Determine the [X, Y] coordinate at the center of the cell enclosing the given text.  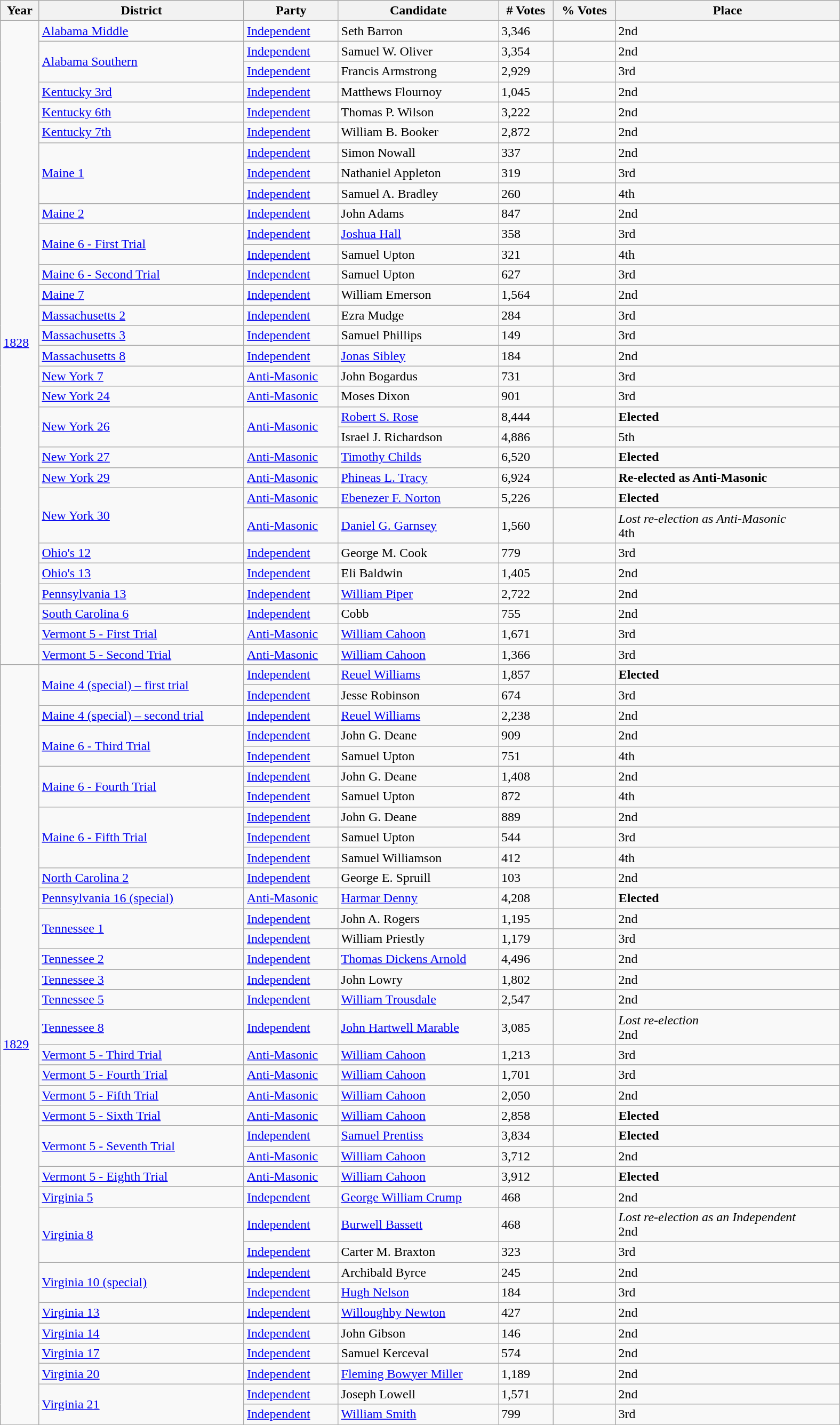
Virginia 5 [141, 1197]
Vermont 5 - Seventh Trial [141, 1146]
Virginia 14 [141, 1333]
North Carolina 2 [141, 878]
319 [526, 173]
284 [526, 315]
1,179 [526, 939]
323 [526, 1252]
Re-elected as Anti-Masonic [727, 477]
Kentucky 3rd [141, 92]
Thomas P. Wilson [418, 112]
District [141, 11]
Tennessee 5 [141, 1000]
Maine 2 [141, 213]
Joshua Hall [418, 234]
Jesse Robinson [418, 695]
Ohio's 12 [141, 553]
Virginia 20 [141, 1374]
1,802 [526, 980]
872 [526, 797]
Harmar Denny [418, 898]
1,560 [526, 525]
Alabama Southern [141, 61]
William B. Booker [418, 132]
6,520 [526, 457]
Samuel Prentiss [418, 1136]
Ebenezer F. Norton [418, 498]
3,834 [526, 1136]
Vermont 5 - Fourth Trial [141, 1075]
3,222 [526, 112]
New York 27 [141, 457]
Moses Dixon [418, 396]
Cobb [418, 614]
2,050 [526, 1095]
799 [526, 1414]
George E. Spruill [418, 878]
6,924 [526, 477]
1,213 [526, 1055]
901 [526, 396]
1,564 [526, 295]
5th [727, 437]
Massachusetts 8 [141, 356]
Daniel G. Garnsey [418, 525]
245 [526, 1272]
909 [526, 736]
4,496 [526, 959]
# Votes [526, 11]
Simon Nowall [418, 153]
Maine 6 - Fifth Trial [141, 837]
427 [526, 1313]
Archibald Byrce [418, 1272]
Virginia 17 [141, 1354]
Tennessee 2 [141, 959]
Lost re-election as an Independent2nd [727, 1224]
412 [526, 857]
3,346 [526, 31]
George M. Cook [418, 553]
New York 24 [141, 396]
John Bogardus [418, 376]
Seth Barron [418, 31]
2,722 [526, 594]
1,405 [526, 573]
Hugh Nelson [418, 1293]
William Piper [418, 594]
Thomas Dickens Arnold [418, 959]
3,354 [526, 51]
889 [526, 817]
Israel J. Richardson [418, 437]
Maine 1 [141, 173]
755 [526, 614]
Pennsylvania 13 [141, 594]
Ohio's 13 [141, 573]
Samuel W. Oliver [418, 51]
John A. Rogers [418, 918]
4,208 [526, 898]
8,444 [526, 417]
Lost re-election2nd [727, 1028]
Vermont 5 - Sixth Trial [141, 1116]
George William Crump [418, 1197]
Eli Baldwin [418, 573]
1828 [20, 343]
% Votes [585, 11]
Maine 6 - First Trial [141, 244]
Year [20, 11]
Burwell Bassett [418, 1224]
Kentucky 7th [141, 132]
Place [727, 11]
William Smith [418, 1414]
149 [526, 336]
John Hartwell Marable [418, 1028]
1,701 [526, 1075]
5,226 [526, 498]
Party [291, 11]
Vermont 5 - Third Trial [141, 1055]
3,912 [526, 1176]
103 [526, 878]
Virginia 13 [141, 1313]
Joseph Lowell [418, 1394]
New York 7 [141, 376]
1,671 [526, 634]
Candidate [418, 11]
Carter M. Braxton [418, 1252]
Maine 6 - Second Trial [141, 275]
2,858 [526, 1116]
Vermont 5 - First Trial [141, 634]
William Trousdale [418, 1000]
358 [526, 234]
Massachusetts 3 [141, 336]
337 [526, 153]
3,712 [526, 1156]
2,547 [526, 1000]
321 [526, 254]
260 [526, 193]
Fleming Bowyer Miller [418, 1374]
New York 26 [141, 427]
1,408 [526, 776]
1,045 [526, 92]
627 [526, 275]
Samuel A. Bradley [418, 193]
Samuel Phillips [418, 336]
Kentucky 6th [141, 112]
Samuel Williamson [418, 857]
Virginia 8 [141, 1235]
William Priestly [418, 939]
Maine 4 (special) – second trial [141, 715]
751 [526, 756]
2,872 [526, 132]
Jonas Sibley [418, 356]
1,189 [526, 1374]
Virginia 10 (special) [141, 1283]
Timothy Childs [418, 457]
1,195 [526, 918]
Tennessee 8 [141, 1028]
Maine 6 - Fourth Trial [141, 786]
Samuel Kerceval [418, 1354]
3,085 [526, 1028]
847 [526, 213]
Ezra Mudge [418, 315]
Maine 6 - Third Trial [141, 746]
Pennsylvania 16 (special) [141, 898]
New York 29 [141, 477]
John Adams [418, 213]
1829 [20, 1045]
William Emerson [418, 295]
Maine 7 [141, 295]
Virginia 21 [141, 1404]
Francis Armstrong [418, 71]
Massachusetts 2 [141, 315]
John Lowry [418, 980]
Maine 4 (special) – first trial [141, 685]
New York 30 [141, 515]
1,571 [526, 1394]
146 [526, 1333]
Willoughby Newton [418, 1313]
Alabama Middle [141, 31]
731 [526, 376]
Vermont 5 - Second Trial [141, 655]
2,238 [526, 715]
Vermont 5 - Fifth Trial [141, 1095]
1,857 [526, 675]
574 [526, 1354]
2,929 [526, 71]
Phineas L. Tracy [418, 477]
Matthews Flournoy [418, 92]
544 [526, 837]
South Carolina 6 [141, 614]
Robert S. Rose [418, 417]
4,886 [526, 437]
John Gibson [418, 1333]
Vermont 5 - Eighth Trial [141, 1176]
674 [526, 695]
Lost re-election as Anti-Masonic4th [727, 525]
1,366 [526, 655]
Nathaniel Appleton [418, 173]
779 [526, 553]
Tennessee 1 [141, 928]
Tennessee 3 [141, 980]
